Extract the [x, y] coordinate from the center of the cell holding the provided text.  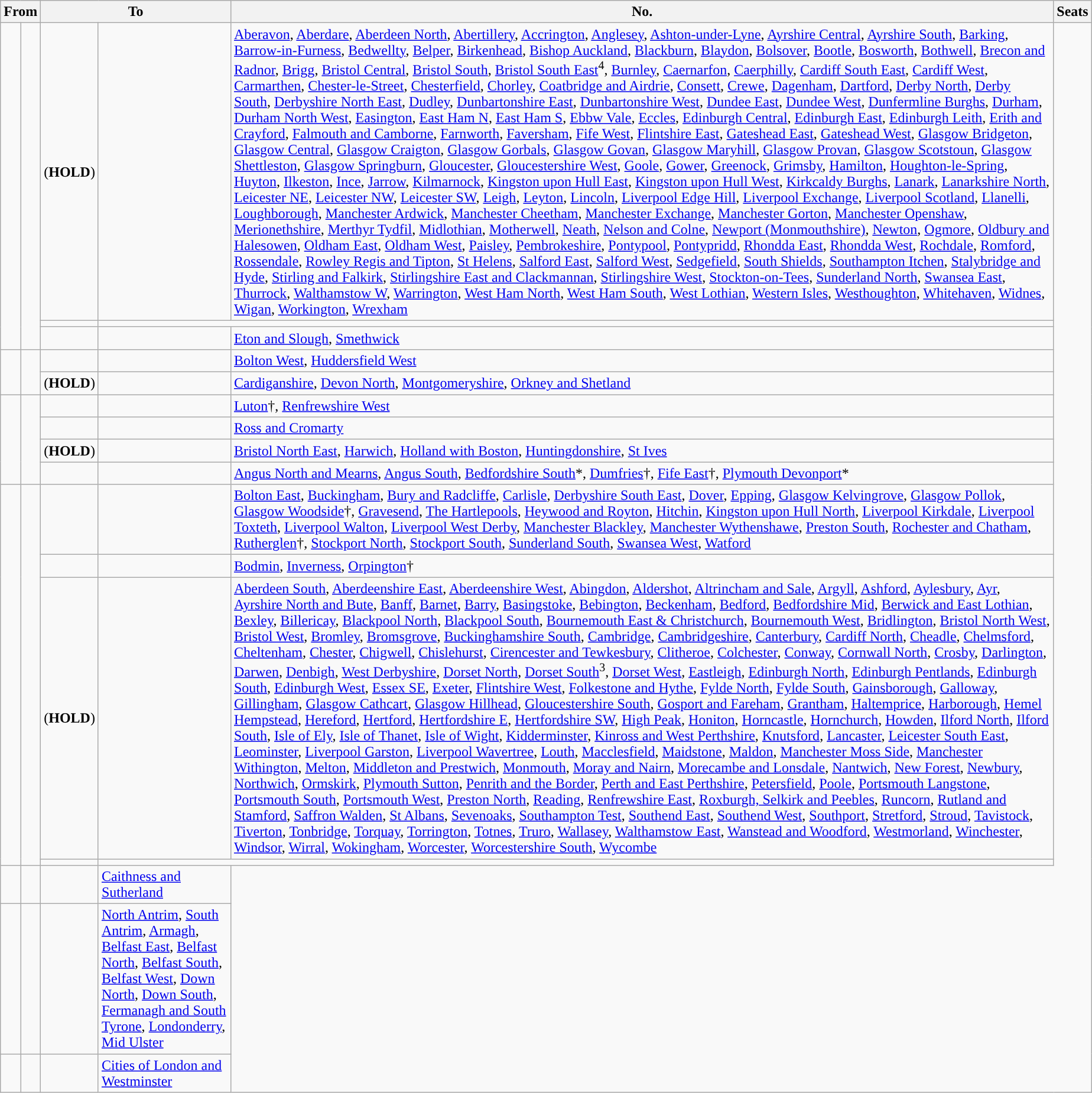
Ross and Cromarty [642, 428]
Bristol North East, Harwich, Holland with Boston, Huntingdonshire, St Ives [642, 451]
From [21, 12]
Bolton West, Huddersfield West [642, 360]
Bodmin, Inverness, Orpington† [642, 566]
Caithness and Sutherland [164, 885]
Eton and Slough, Smethwick [642, 338]
Seats [1072, 12]
Cardiganshire, Devon North, Montgomeryshire, Orkney and Shetland [642, 383]
Luton†, Renfrewshire West [642, 406]
To [136, 12]
Angus North and Mearns, Angus South, Bedfordshire South*, Dumfries†, Fife East†, Plymouth Devonport* [642, 473]
No. [642, 12]
Cities of London and Westminster [164, 1073]
